Identify which cell holds the provided text, then report its (x, y) central coordinate. 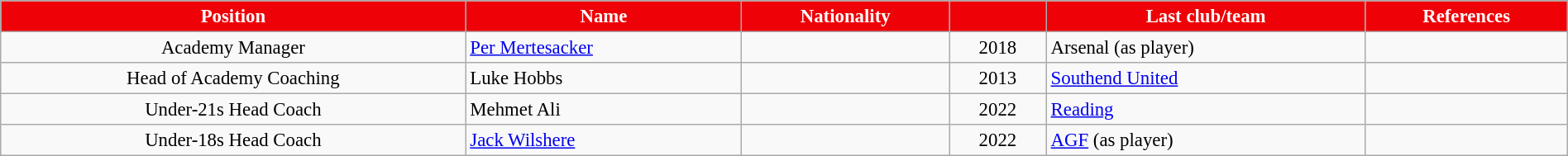
Luke Hobbs (604, 78)
Nationality (845, 17)
2013 (998, 78)
Name (604, 17)
2018 (998, 48)
References (1466, 17)
Under-18s Head Coach (233, 140)
Last club/team (1206, 17)
Reading (1206, 110)
Position (233, 17)
Southend United (1206, 78)
Per Mertesacker (604, 48)
Under-21s Head Coach (233, 110)
Head of Academy Coaching (233, 78)
Arsenal (as player) (1206, 48)
Academy Manager (233, 48)
Mehmet Ali (604, 110)
Jack Wilshere (604, 140)
AGF (as player) (1206, 140)
